Extract the [X, Y] coordinate from the center of the cell holding the provided text.  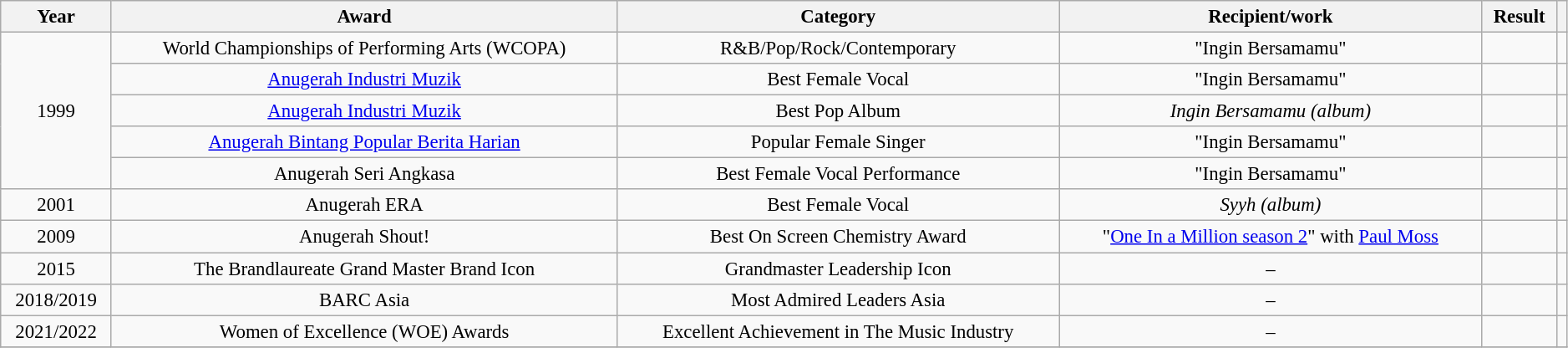
BARC Asia [364, 299]
Anugerah Seri Angkasa [364, 174]
2021/2022 [57, 331]
Best Pop Album [839, 111]
Most Admired Leaders Asia [839, 299]
Anugerah ERA [364, 205]
Recipient/work [1271, 17]
2001 [57, 205]
Result [1519, 17]
1999 [57, 111]
R&B/Pop/Rock/Contemporary [839, 49]
Best On Screen Chemistry Award [839, 237]
The Brandlaureate Grand Master Brand Icon [364, 269]
Excellent Achievement in The Music Industry [839, 331]
Ingin Bersamamu (album) [1271, 111]
Year [57, 17]
Syyh (album) [1271, 205]
Women of Excellence (WOE) Awards [364, 331]
World Championships of Performing Arts (WCOPA) [364, 49]
2018/2019 [57, 299]
"One In a Million season 2" with Paul Moss [1271, 237]
Best Female Vocal Performance [839, 174]
Popular Female Singer [839, 142]
Category [839, 17]
Award [364, 17]
Grandmaster Leadership Icon [839, 269]
Anugerah Bintang Popular Berita Harian [364, 142]
Anugerah Shout! [364, 237]
2015 [57, 269]
2009 [57, 237]
